Search for the cell housing the specified text and yield its (x, y) center coordinate. 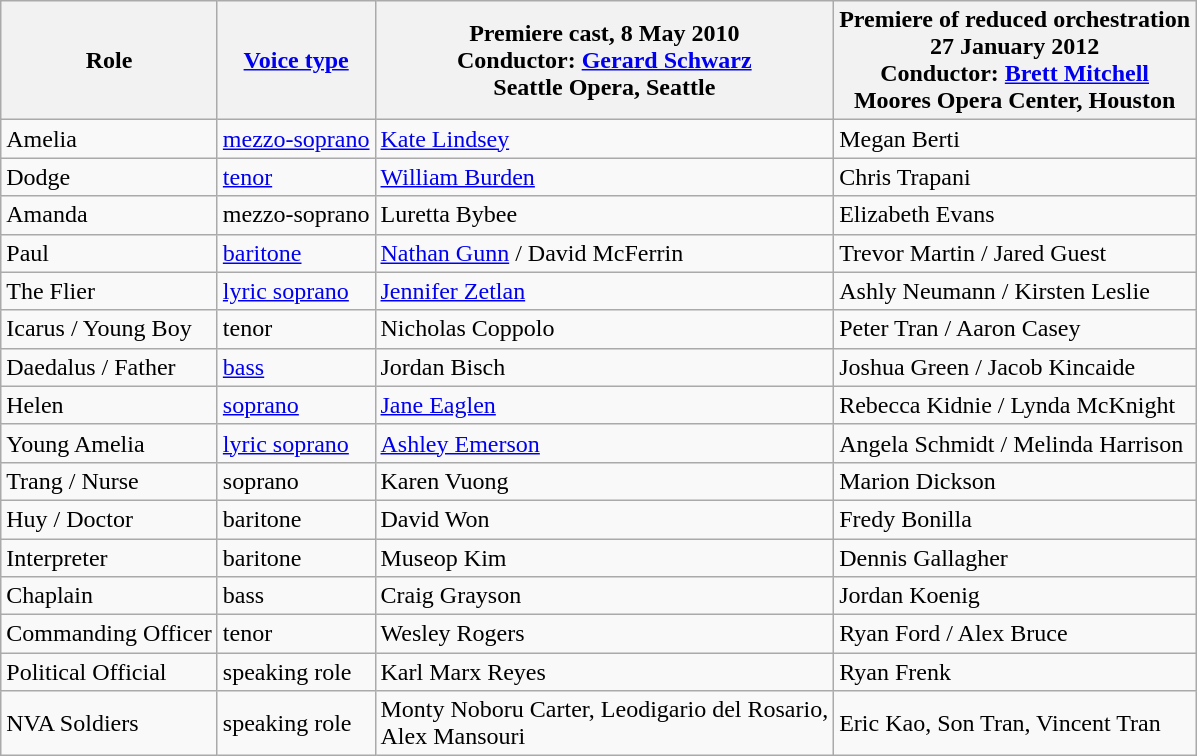
Nicholas Coppolo (604, 329)
Monty Noboru Carter, Leodigario del Rosario,Alex Mansouri (604, 724)
Angela Schmidt / Melinda Harrison (1015, 443)
Ashley Emerson (604, 443)
Rebecca Kidnie / Lynda McKnight (1015, 405)
Helen (110, 405)
Daedalus / Father (110, 367)
Luretta Bybee (604, 215)
Peter Tran / Aaron Casey (1015, 329)
Marion Dickson (1015, 481)
Ashly Neumann / Kirsten Leslie (1015, 291)
Dodge (110, 177)
Wesley Rogers (604, 634)
David Won (604, 519)
Jordan Bisch (604, 367)
Premiere cast, 8 May 2010Conductor: Gerard SchwarzSeattle Opera, Seattle (604, 60)
Jennifer Zetlan (604, 291)
Role (110, 60)
Eric Kao, Son Tran, Vincent Tran (1015, 724)
Political Official (110, 672)
Commanding Officer (110, 634)
Karen Vuong (604, 481)
Interpreter (110, 557)
Craig Grayson (604, 596)
Kate Lindsey (604, 139)
Trevor Martin / Jared Guest (1015, 253)
Ryan Frenk (1015, 672)
Icarus / Young Boy (110, 329)
William Burden (604, 177)
Amanda (110, 215)
Huy / Doctor (110, 519)
Trang / Nurse (110, 481)
Ryan Ford / Alex Bruce (1015, 634)
Paul (110, 253)
Premiere of reduced orchestration27 January 2012Conductor: Brett MitchellMoores Opera Center, Houston (1015, 60)
Amelia (110, 139)
Elizabeth Evans (1015, 215)
Young Amelia (110, 443)
Joshua Green / Jacob Kincaide (1015, 367)
Karl Marx Reyes (604, 672)
Chris Trapani (1015, 177)
Dennis Gallagher (1015, 557)
The Flier (110, 291)
Nathan Gunn / David McFerrin (604, 253)
Jane Eaglen (604, 405)
Voice type (296, 60)
Megan Berti (1015, 139)
Museop Kim (604, 557)
Fredy Bonilla (1015, 519)
NVA Soldiers (110, 724)
Jordan Koenig (1015, 596)
Chaplain (110, 596)
